Extract the (x, y) coordinate from the center of the cell holding the provided text.  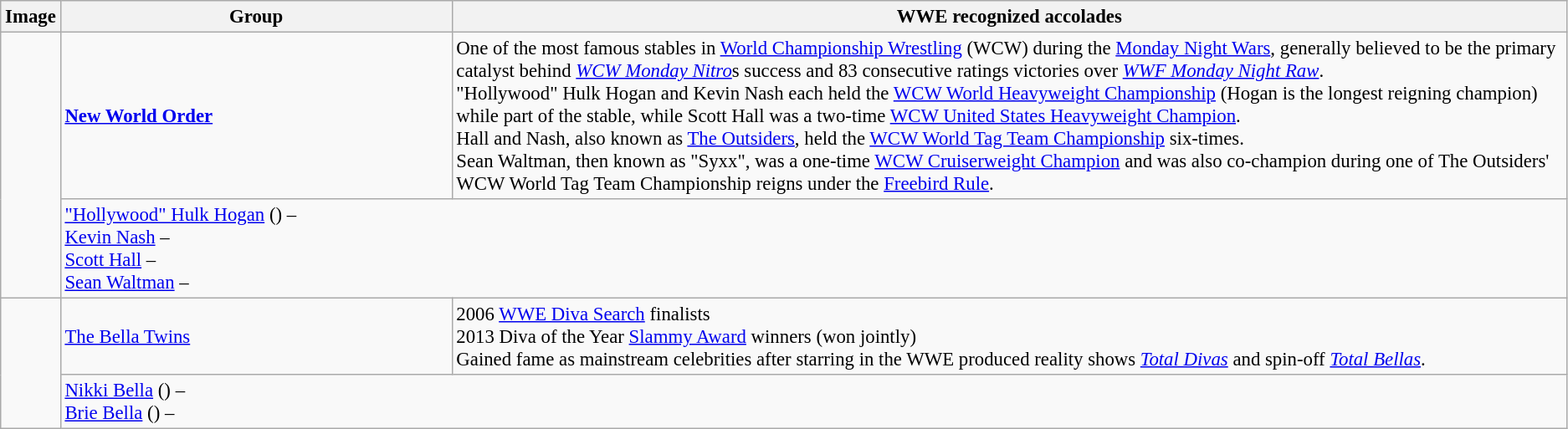
"Hollywood" Hulk Hogan () – Kevin Nash – Scott Hall – Sean Waltman – (813, 249)
Nikki Bella () – Brie Bella () – (813, 401)
WWE recognized accolades (1009, 17)
Group (256, 17)
New World Order (256, 116)
The Bella Twins (256, 337)
Image (30, 17)
